Locate the cell with the specified text and output its (x, y) center coordinate. 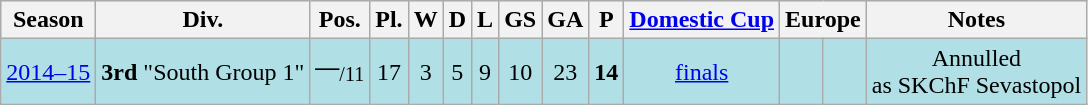
Div. (203, 20)
Pl. (389, 20)
Domestic Cup (702, 20)
23 (566, 72)
2014–15 (48, 72)
Season (48, 20)
—/11 (340, 72)
3 (426, 72)
W (426, 20)
10 (520, 72)
finals (702, 72)
5 (457, 72)
Notes (976, 20)
D (457, 20)
GA (566, 20)
Europe (824, 20)
17 (389, 72)
L (486, 20)
GS (520, 20)
14 (606, 72)
3rd "South Group 1" (203, 72)
Annulledas SKChF Sevastopol (976, 72)
Pos. (340, 20)
P (606, 20)
9 (486, 72)
